Output the (x, y) coordinate of the center of the cell containing the given text.  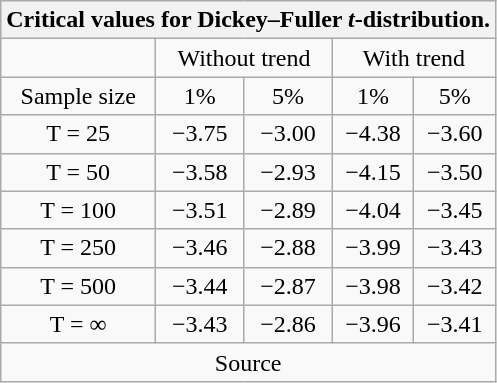
−3.99 (373, 248)
−3.75 (200, 134)
−4.38 (373, 134)
−4.15 (373, 172)
−3.58 (200, 172)
−2.89 (288, 210)
−3.44 (200, 286)
−4.04 (373, 210)
−3.45 (455, 210)
Critical values for Dickey–Fuller t-distribution. (248, 20)
−2.93 (288, 172)
−2.88 (288, 248)
−3.46 (200, 248)
−3.96 (373, 324)
−3.51 (200, 210)
−2.87 (288, 286)
−3.98 (373, 286)
−3.60 (455, 134)
−3.41 (455, 324)
−3.50 (455, 172)
T = ∞ (78, 324)
T = 250 (78, 248)
−3.00 (288, 134)
−3.42 (455, 286)
Sample size (78, 96)
With trend (414, 58)
Without trend (244, 58)
T = 50 (78, 172)
T = 100 (78, 210)
Source (248, 362)
−2.86 (288, 324)
T = 25 (78, 134)
T = 500 (78, 286)
